Return the [X, Y] coordinate for the center point of the cell that contains the specified text.  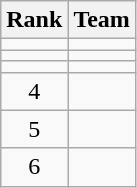
Team [102, 20]
Rank [34, 20]
6 [34, 167]
4 [34, 91]
5 [34, 129]
